Return (x, y) of the center of cell containing provided text 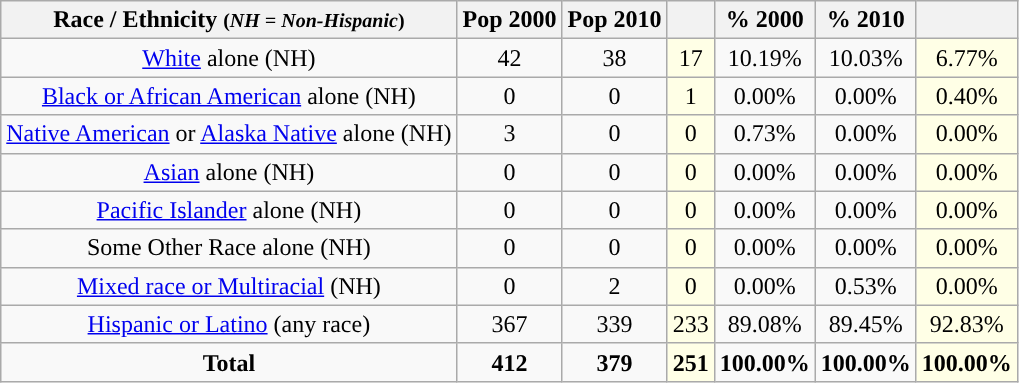
% 2000 (764, 20)
379 (614, 362)
10.03% (866, 58)
89.08% (764, 324)
Hispanic or Latino (any race) (229, 324)
0.73% (764, 134)
6.77% (966, 58)
42 (510, 58)
Race / Ethnicity (NH = Non-Hispanic) (229, 20)
% 2010 (866, 20)
17 (690, 58)
92.83% (966, 324)
233 (690, 324)
38 (614, 58)
0.53% (866, 286)
Black or African American alone (NH) (229, 96)
10.19% (764, 58)
251 (690, 362)
Some Other Race alone (NH) (229, 248)
339 (614, 324)
367 (510, 324)
Pop 2000 (510, 20)
Asian alone (NH) (229, 172)
Pacific Islander alone (NH) (229, 210)
412 (510, 362)
3 (510, 134)
0.40% (966, 96)
89.45% (866, 324)
1 (690, 96)
2 (614, 286)
White alone (NH) (229, 58)
Total (229, 362)
Mixed race or Multiracial (NH) (229, 286)
Pop 2010 (614, 20)
Native American or Alaska Native alone (NH) (229, 134)
